Determine the [X, Y] coordinate at the center of the cell enclosing the given text.  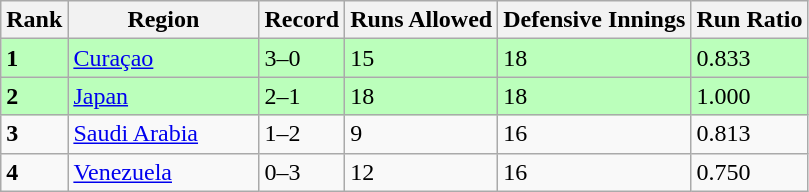
3–0 [302, 58]
0–3 [302, 172]
15 [422, 58]
0.750 [750, 172]
3 [34, 134]
1.000 [750, 96]
9 [422, 134]
2 [34, 96]
4 [34, 172]
Saudi Arabia [164, 134]
0.813 [750, 134]
Defensive Innings [594, 20]
1–2 [302, 134]
Runs Allowed [422, 20]
12 [422, 172]
1 [34, 58]
Run Ratio [750, 20]
Japan [164, 96]
2–1 [302, 96]
Curaçao [164, 58]
Region [164, 20]
Venezuela [164, 172]
Record [302, 20]
Rank [34, 20]
0.833 [750, 58]
